Return [x, y] of the center of cell containing provided text 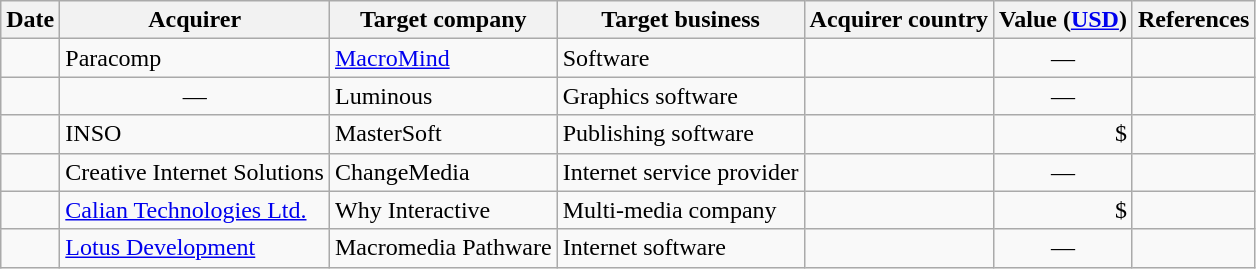
ChangeMedia [443, 172]
Date [30, 20]
Software [680, 58]
Lotus Development [195, 248]
MacroMind [443, 58]
Target business [680, 20]
Internet service provider [680, 172]
Acquirer country [898, 20]
Graphics software [680, 96]
Creative Internet Solutions [195, 172]
Paracomp [195, 58]
Luminous [443, 96]
Internet software [680, 248]
MasterSoft [443, 134]
Calian Technologies Ltd. [195, 210]
Why Interactive [443, 210]
Multi-media company [680, 210]
Macromedia Pathware [443, 248]
References [1194, 20]
Acquirer [195, 20]
INSO [195, 134]
Publishing software [680, 134]
Target company [443, 20]
Value (USD) [1064, 20]
